Find where the given text appears and provide that cell's center as (X, Y) coordinate. 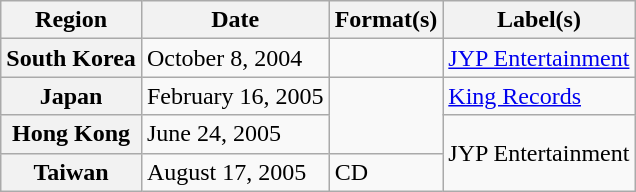
February 16, 2005 (235, 96)
CD (386, 172)
August 17, 2005 (235, 172)
Date (235, 20)
South Korea (72, 58)
Japan (72, 96)
King Records (539, 96)
Format(s) (386, 20)
October 8, 2004 (235, 58)
Taiwan (72, 172)
Hong Kong (72, 134)
Region (72, 20)
June 24, 2005 (235, 134)
Label(s) (539, 20)
